For the text-containing cell, return its midpoint in (X, Y) coordinate format. 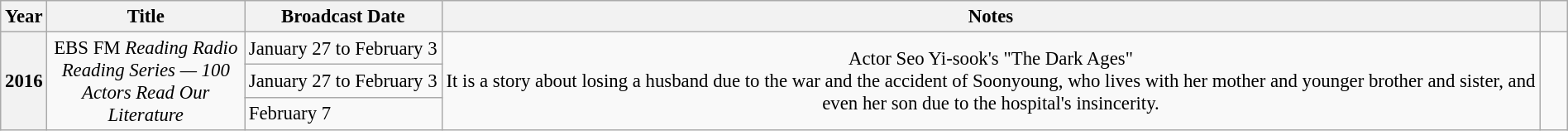
Title (146, 17)
February 7 (344, 114)
Year (24, 17)
2016 (24, 81)
Notes (991, 17)
EBS FM Reading Radio Reading Series — 100 Actors Read Our Literature (146, 81)
Broadcast Date (344, 17)
